Detect which cell encompasses the target text, then output its (X, Y) center coordinate. 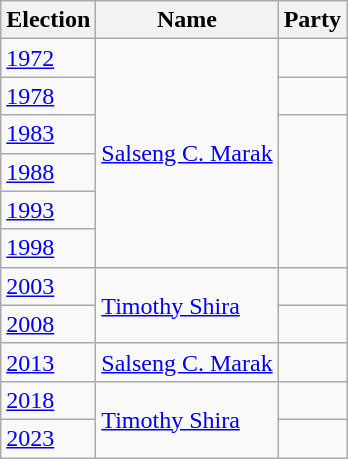
1972 (48, 58)
2018 (48, 400)
Party (312, 20)
2008 (48, 324)
Name (187, 20)
2023 (48, 438)
Election (48, 20)
2003 (48, 286)
1978 (48, 96)
1993 (48, 210)
1983 (48, 134)
1998 (48, 248)
2013 (48, 362)
1988 (48, 172)
